Find where the given text appears and provide that cell's center as [X, Y] coordinate. 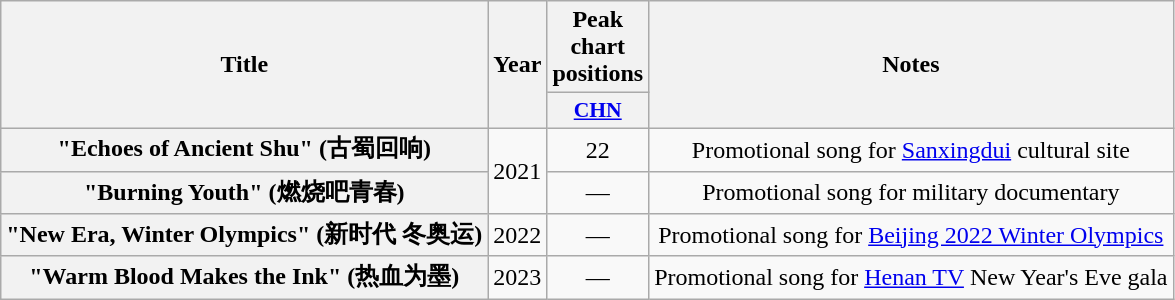
Year [518, 65]
22 [598, 150]
Promotional song for military documentary [911, 192]
Notes [911, 65]
Peak chart positions [598, 47]
"Burning Youth" (燃烧吧青春) [244, 192]
Promotional song for Sanxingdui cultural site [911, 150]
"Echoes of Ancient Shu" (古蜀回响) [244, 150]
"Warm Blood Makes the Ink" (热血为墨) [244, 278]
Promotional song for Beijing 2022 Winter Olympics [911, 236]
CHN [598, 111]
"New Era, Winter Olympics" (新时代 冬奥运) [244, 236]
Title [244, 65]
Promotional song for Henan TV New Year's Eve gala [911, 278]
2022 [518, 236]
2023 [518, 278]
2021 [518, 170]
